Find where the given text appears and provide that cell's center as (X, Y) coordinate. 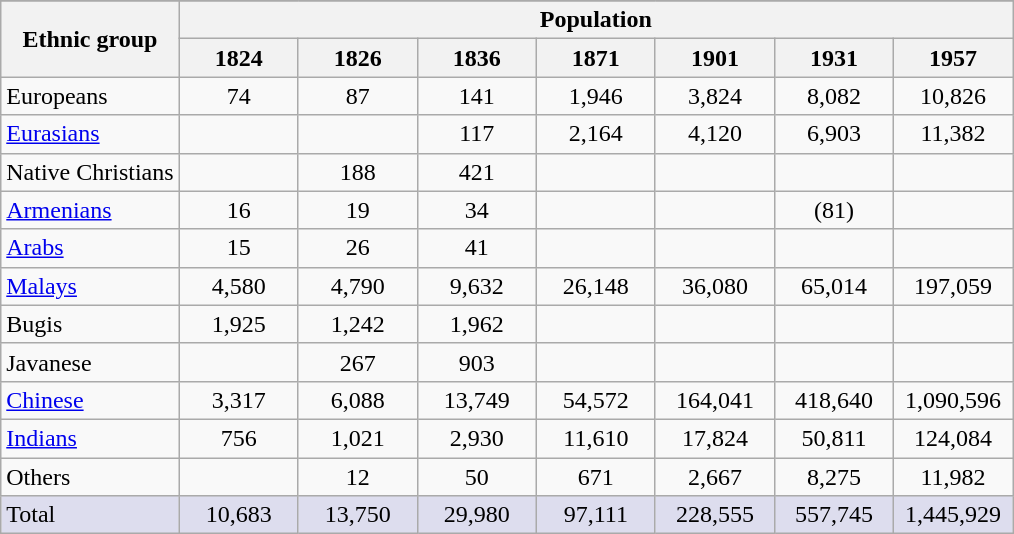
1871 (596, 58)
11,982 (954, 477)
Malays (90, 286)
421 (476, 172)
418,640 (834, 400)
50 (476, 477)
11,610 (596, 438)
16 (238, 210)
54,572 (596, 400)
1,090,596 (954, 400)
671 (596, 477)
13,750 (358, 515)
267 (358, 362)
74 (238, 96)
Arabs (90, 248)
50,811 (834, 438)
3,824 (714, 96)
8,082 (834, 96)
2,930 (476, 438)
1,445,929 (954, 515)
4,120 (714, 134)
34 (476, 210)
Native Christians (90, 172)
Eurasians (90, 134)
Chinese (90, 400)
36,080 (714, 286)
1836 (476, 58)
87 (358, 96)
19 (358, 210)
Total (90, 515)
65,014 (834, 286)
164,041 (714, 400)
1931 (834, 58)
26,148 (596, 286)
9,632 (476, 286)
124,084 (954, 438)
1,962 (476, 324)
6,088 (358, 400)
Europeans (90, 96)
228,555 (714, 515)
903 (476, 362)
97,111 (596, 515)
11,382 (954, 134)
4,580 (238, 286)
557,745 (834, 515)
1957 (954, 58)
1,925 (238, 324)
41 (476, 248)
13,749 (476, 400)
Others (90, 477)
197,059 (954, 286)
1824 (238, 58)
Armenians (90, 210)
29,980 (476, 515)
Javanese (90, 362)
8,275 (834, 477)
1,242 (358, 324)
1901 (714, 58)
12 (358, 477)
10,826 (954, 96)
15 (238, 248)
3,317 (238, 400)
1,021 (358, 438)
Population (596, 20)
Ethnic group (90, 39)
188 (358, 172)
141 (476, 96)
26 (358, 248)
4,790 (358, 286)
2,667 (714, 477)
6,903 (834, 134)
Bugis (90, 324)
1826 (358, 58)
10,683 (238, 515)
756 (238, 438)
17,824 (714, 438)
Indians (90, 438)
1,946 (596, 96)
(81) (834, 210)
117 (476, 134)
2,164 (596, 134)
